From the cell containing the given text, extract its center point as (x, y) coordinate. 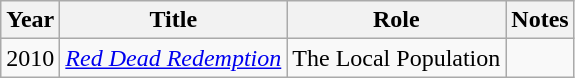
Role (396, 20)
2010 (30, 58)
Red Dead Redemption (174, 58)
The Local Population (396, 58)
Notes (540, 20)
Title (174, 20)
Year (30, 20)
